Provide the [X, Y] coordinate of the cell's center where the given text is located.  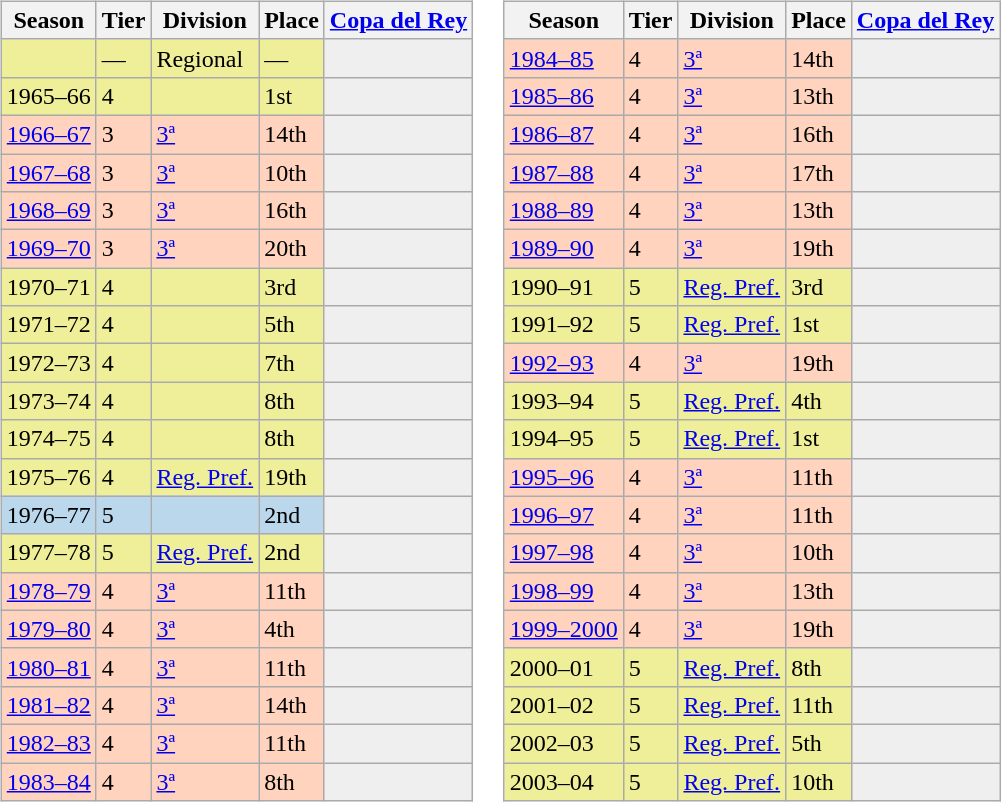
1993–94 [564, 401]
1968–69 [48, 211]
1985–86 [564, 96]
1966–67 [48, 134]
1981–82 [48, 705]
1999–2000 [564, 629]
1995–96 [564, 477]
20th [292, 249]
1977–78 [48, 553]
1997–98 [564, 553]
1992–93 [564, 363]
2001–02 [564, 705]
1998–99 [564, 591]
1967–68 [48, 173]
7th [292, 363]
1980–81 [48, 667]
2002–03 [564, 743]
1987–88 [564, 173]
1970–71 [48, 287]
1990–91 [564, 287]
1965–66 [48, 96]
1991–92 [564, 325]
17th [819, 173]
1994–95 [564, 439]
1988–89 [564, 211]
1984–85 [564, 58]
2000–01 [564, 667]
1978–79 [48, 591]
1983–84 [48, 781]
1986–87 [564, 134]
1979–80 [48, 629]
1969–70 [48, 249]
1975–76 [48, 477]
1974–75 [48, 439]
1982–83 [48, 743]
Regional [205, 58]
1973–74 [48, 401]
1989–90 [564, 249]
1976–77 [48, 515]
1971–72 [48, 325]
1972–73 [48, 363]
2003–04 [564, 781]
1996–97 [564, 515]
